Find where the given text appears and provide that cell's center as [x, y] coordinate. 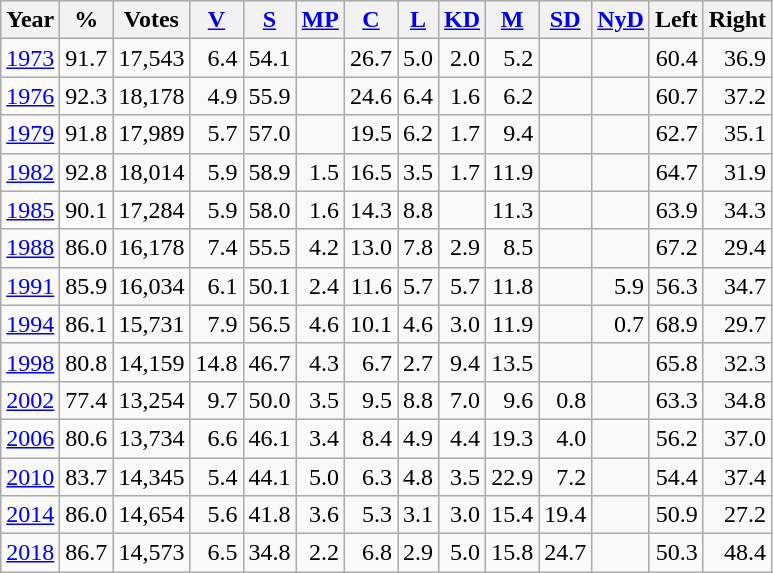
50.0 [270, 400]
60.7 [676, 96]
56.5 [270, 324]
4.8 [418, 477]
2.7 [418, 362]
15,731 [152, 324]
19.3 [512, 438]
13,254 [152, 400]
1976 [30, 96]
15.4 [512, 515]
2.4 [320, 286]
19.5 [370, 134]
17,543 [152, 58]
54.1 [270, 58]
54.4 [676, 477]
5.6 [216, 515]
56.3 [676, 286]
Votes [152, 20]
8.4 [370, 438]
58.9 [270, 172]
60.4 [676, 58]
% [86, 20]
9.6 [512, 400]
44.1 [270, 477]
56.2 [676, 438]
6.7 [370, 362]
36.9 [737, 58]
14,159 [152, 362]
50.3 [676, 553]
68.9 [676, 324]
7.9 [216, 324]
1979 [30, 134]
77.4 [86, 400]
0.8 [566, 400]
17,284 [152, 210]
31.9 [737, 172]
1.5 [320, 172]
65.8 [676, 362]
7.4 [216, 248]
85.9 [86, 286]
1998 [30, 362]
4.4 [462, 438]
27.2 [737, 515]
92.8 [86, 172]
35.1 [737, 134]
37.4 [737, 477]
83.7 [86, 477]
16.5 [370, 172]
Year [30, 20]
16,178 [152, 248]
6.1 [216, 286]
Right [737, 20]
48.4 [737, 553]
4.3 [320, 362]
2.0 [462, 58]
62.7 [676, 134]
92.3 [86, 96]
18,178 [152, 96]
90.1 [86, 210]
63.9 [676, 210]
4.2 [320, 248]
8.5 [512, 248]
58.0 [270, 210]
15.8 [512, 553]
17,989 [152, 134]
2006 [30, 438]
9.5 [370, 400]
14,654 [152, 515]
M [512, 20]
5.3 [370, 515]
2014 [30, 515]
6.6 [216, 438]
19.4 [566, 515]
SD [566, 20]
L [418, 20]
64.7 [676, 172]
1994 [30, 324]
46.1 [270, 438]
2.2 [320, 553]
5.4 [216, 477]
1985 [30, 210]
2002 [30, 400]
29.7 [737, 324]
1973 [30, 58]
C [370, 20]
S [270, 20]
11.6 [370, 286]
80.6 [86, 438]
3.4 [320, 438]
57.0 [270, 134]
86.7 [86, 553]
7.0 [462, 400]
46.7 [270, 362]
1982 [30, 172]
14.8 [216, 362]
29.4 [737, 248]
5.2 [512, 58]
91.8 [86, 134]
1991 [30, 286]
16,034 [152, 286]
37.0 [737, 438]
55.5 [270, 248]
7.2 [566, 477]
34.3 [737, 210]
NyD [621, 20]
32.3 [737, 362]
63.3 [676, 400]
3.1 [418, 515]
6.3 [370, 477]
9.7 [216, 400]
13.0 [370, 248]
11.3 [512, 210]
41.8 [270, 515]
6.5 [216, 553]
4.0 [566, 438]
MP [320, 20]
24.6 [370, 96]
14.3 [370, 210]
67.2 [676, 248]
1988 [30, 248]
V [216, 20]
0.7 [621, 324]
91.7 [86, 58]
80.8 [86, 362]
7.8 [418, 248]
10.1 [370, 324]
14,345 [152, 477]
14,573 [152, 553]
KD [462, 20]
13.5 [512, 362]
50.9 [676, 515]
24.7 [566, 553]
37.2 [737, 96]
50.1 [270, 286]
18,014 [152, 172]
2010 [30, 477]
13,734 [152, 438]
26.7 [370, 58]
22.9 [512, 477]
3.6 [320, 515]
86.1 [86, 324]
55.9 [270, 96]
2018 [30, 553]
34.7 [737, 286]
Left [676, 20]
11.8 [512, 286]
6.8 [370, 553]
